Provide the [x, y] coordinate of the cell's center where the given text is located.  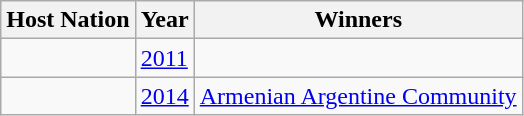
Host Nation [68, 20]
2011 [164, 58]
2014 [164, 96]
Winners [358, 20]
Year [164, 20]
Armenian Argentine Community [358, 96]
